Provide the (X, Y) coordinate of the cell's center where the given text is located.  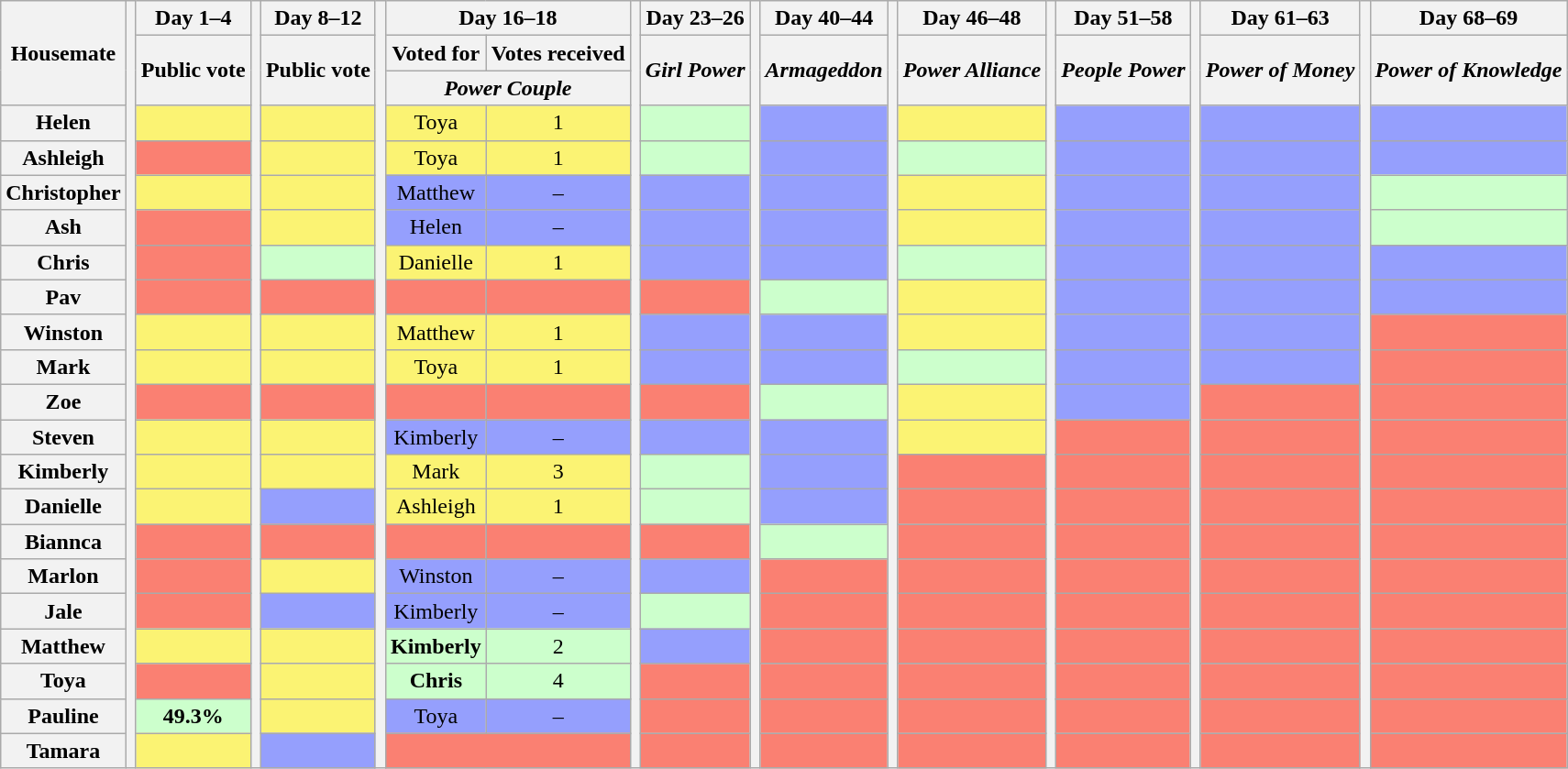
Housemate (63, 53)
People Power (1123, 71)
Power Alliance (972, 71)
2 (558, 646)
Day 1–4 (193, 18)
Day 16–18 (508, 18)
Day 46–48 (972, 18)
3 (558, 472)
49.3% (193, 716)
Christopher (63, 192)
Day 61–63 (1280, 18)
Jale (63, 611)
Pav (63, 297)
Steven (63, 437)
Armageddon (823, 71)
Marlon (63, 577)
Biannca (63, 542)
Day 51–58 (1123, 18)
Power of Money (1280, 71)
4 (558, 681)
Ash (63, 227)
Power of Knowledge (1469, 71)
Pauline (63, 716)
Girl Power (695, 71)
Votes received (558, 53)
Day 23–26 (695, 18)
Day 68–69 (1469, 18)
Day 8–12 (317, 18)
Zoe (63, 401)
Voted for (436, 53)
Tamara (63, 751)
Day 40–44 (823, 18)
Power Couple (508, 88)
